Find where the given text appears and provide that cell's center as [X, Y] coordinate. 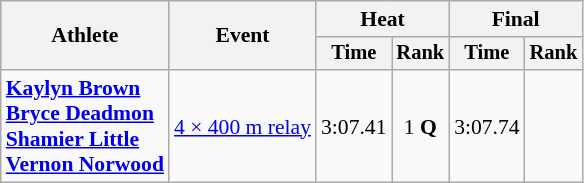
3:07.41 [354, 126]
1 Q [421, 126]
Final [516, 19]
3:07.74 [486, 126]
4 × 400 m relay [242, 126]
Heat [382, 19]
Event [242, 36]
Athlete [85, 36]
Kaylyn BrownBryce DeadmonShamier LittleVernon Norwood [85, 126]
